Detect which cell encompasses the target text, then output its (X, Y) center coordinate. 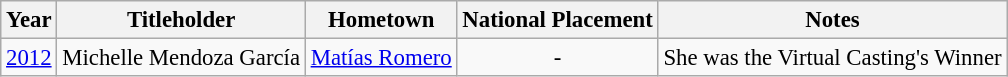
She was the Virtual Casting's Winner (832, 58)
Matías Romero (381, 58)
Titleholder (181, 20)
Notes (832, 20)
Year (29, 20)
- (558, 58)
Hometown (381, 20)
2012 (29, 58)
National Placement (558, 20)
Michelle Mendoza García (181, 58)
